Scan for the cell matching the given text and deliver its [X, Y] coordinate at center. 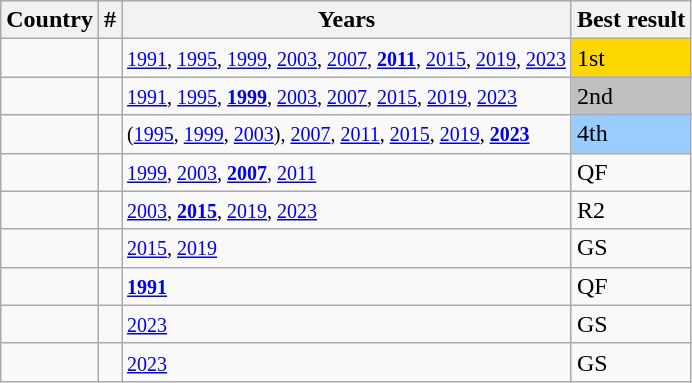
1999, 2003, 2007, 2011 [347, 172]
Best result [630, 20]
1991, 1995, 1999, 2003, 2007, 2015, 2019, 2023 [347, 96]
(1995, 1999, 2003), 2007, 2011, 2015, 2019, 2023 [347, 134]
4th [630, 134]
1st [630, 58]
1991 [347, 286]
Country [50, 20]
2nd [630, 96]
1991, 1995, 1999, 2003, 2007, 2011, 2015, 2019, 2023 [347, 58]
# [110, 20]
Years [347, 20]
2003, 2015, 2019, 2023 [347, 210]
2015, 2019 [347, 248]
R2 [630, 210]
